Extract the [X, Y] coordinate from the center of the cell holding the provided text.  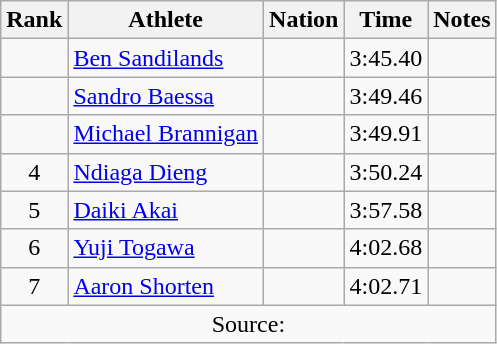
Michael Brannigan [166, 134]
Sandro Baessa [166, 96]
Yuji Togawa [166, 248]
6 [34, 248]
Nation [304, 20]
3:57.58 [386, 210]
Ndiaga Dieng [166, 172]
4:02.68 [386, 248]
3:49.91 [386, 134]
7 [34, 286]
Athlete [166, 20]
Source: [248, 324]
Time [386, 20]
4 [34, 172]
Ben Sandilands [166, 58]
Daiki Akai [166, 210]
Aaron Shorten [166, 286]
Rank [34, 20]
Notes [462, 20]
4:02.71 [386, 286]
5 [34, 210]
3:50.24 [386, 172]
3:49.46 [386, 96]
3:45.40 [386, 58]
